Extract the (x, y) coordinate from the center of the cell holding the provided text.  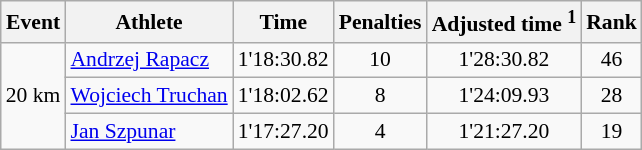
1'21:27.20 (504, 132)
Jan Szpunar (148, 132)
1'18:02.62 (284, 96)
8 (380, 96)
1'18:30.82 (284, 60)
Rank (612, 22)
1'17:27.20 (284, 132)
10 (380, 60)
28 (612, 96)
Wojciech Truchan (148, 96)
Time (284, 22)
Adjusted time 1 (504, 22)
Athlete (148, 22)
Andrzej Rapacz (148, 60)
1'28:30.82 (504, 60)
46 (612, 60)
4 (380, 132)
20 km (34, 96)
Event (34, 22)
1'24:09.93 (504, 96)
Penalties (380, 22)
19 (612, 132)
